Pinpoint the cell where the given text exists, returning its [X, Y] midpoint coordinate. 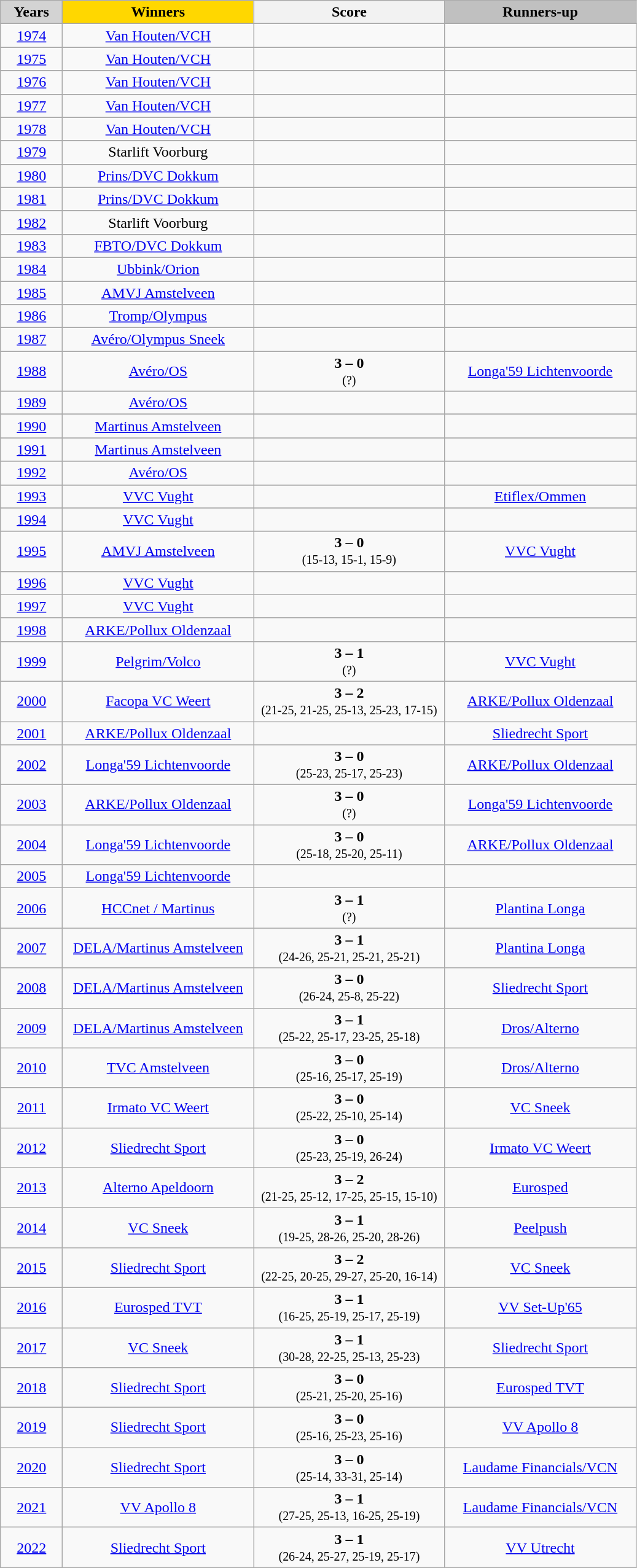
1984 [32, 269]
2010 [32, 1067]
Alterno Apeldoorn [158, 1188]
Facopa VC Weert [158, 701]
HCCnet / Martinus [158, 908]
TVC Amstelveen [158, 1067]
1977 [32, 106]
2013 [32, 1188]
2003 [32, 805]
1989 [32, 403]
3 – 1(25-22, 25-17, 23-25, 25-18) [349, 1028]
Etiflex/Ommen [541, 496]
1990 [32, 426]
1999 [32, 661]
2000 [32, 701]
Runners-up [541, 12]
2016 [32, 1307]
3 – 0(25-22, 25-10, 25-14) [349, 1108]
3 – 1(27-25, 25-13, 16-25, 25-19) [349, 1507]
3 – 1(30-28, 22-25, 25-13, 25-23) [349, 1348]
3 – 0(25-16, 25-17, 25-19) [349, 1067]
Avéro/Olympus Sneek [158, 340]
2009 [32, 1028]
3 – 1(26-24, 25-27, 25-19, 25-17) [349, 1548]
Years [32, 12]
1991 [32, 450]
2014 [32, 1227]
Pelgrim/Volco [158, 661]
1987 [32, 340]
2020 [32, 1468]
Tromp/Olympus [158, 316]
1983 [32, 246]
1978 [32, 129]
2007 [32, 948]
2006 [32, 908]
1982 [32, 222]
2018 [32, 1388]
1994 [32, 520]
Peelpush [541, 1227]
2012 [32, 1147]
3 – 0(26-24, 25-8, 25-22) [349, 988]
2015 [32, 1268]
2005 [32, 876]
1985 [32, 293]
3 – 0(25-23, 25-17, 25-23) [349, 765]
3 – 2(21-25, 21-25, 25-13, 25-23, 17-15) [349, 701]
1986 [32, 316]
VV Set-Up'65 [541, 1307]
1979 [32, 152]
Eurosped [541, 1188]
3 – 1(19-25, 28-26, 25-20, 28-26) [349, 1227]
1995 [32, 552]
1996 [32, 583]
FBTO/DVC Dokkum [158, 246]
Ubbink/Orion [158, 269]
2017 [32, 1348]
3 – 1(24-26, 25-21, 25-21, 25-21) [349, 948]
2011 [32, 1108]
2022 [32, 1548]
1974 [32, 36]
1998 [32, 630]
1980 [32, 176]
1988 [32, 371]
1997 [32, 606]
Score [349, 12]
1976 [32, 82]
1975 [32, 59]
2008 [32, 988]
3 – 0(25-23, 25-19, 26-24) [349, 1147]
1981 [32, 199]
3 – 0(25-16, 25-23, 25-16) [349, 1427]
3 – 0(25-18, 25-20, 25-11) [349, 845]
Winners [158, 12]
3 – 2(21-25, 25-12, 17-25, 25-15, 15-10) [349, 1188]
2004 [32, 845]
3 – 1(16-25, 25-19, 25-17, 25-19) [349, 1307]
3 – 0(25-21, 25-20, 25-16) [349, 1388]
VV Utrecht [541, 1548]
1993 [32, 496]
3 – 0(25-14, 33-31, 25-14) [349, 1468]
2019 [32, 1427]
3 – 2(22-25, 20-25, 29-27, 25-20, 16-14) [349, 1268]
3 – 0(15-13, 15-1, 15-9) [349, 552]
2001 [32, 733]
2021 [32, 1507]
1992 [32, 473]
2002 [32, 765]
